Return [X, Y] of the center of cell containing provided text 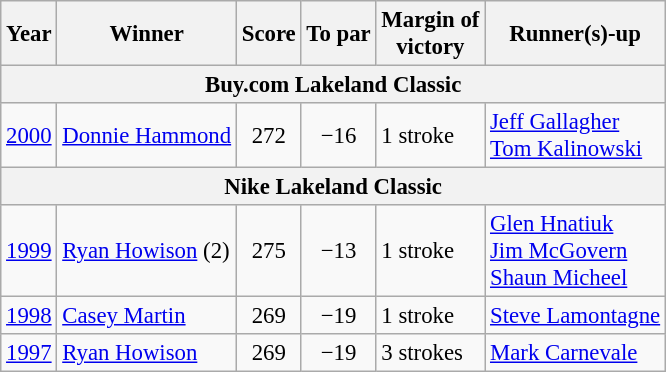
Year [29, 34]
Runner(s)-up [576, 34]
272 [268, 136]
Margin ofvictory [430, 34]
Casey Martin [147, 316]
Winner [147, 34]
Steve Lamontagne [576, 316]
Glen Hnatiuk Jim McGovern Shaun Micheel [576, 251]
275 [268, 251]
To par [338, 34]
Buy.com Lakeland Classic [334, 85]
Ryan Howison [147, 353]
Score [268, 34]
Ryan Howison (2) [147, 251]
2000 [29, 136]
1997 [29, 353]
−13 [338, 251]
3 strokes [430, 353]
1999 [29, 251]
Jeff Gallagher Tom Kalinowski [576, 136]
1998 [29, 316]
Donnie Hammond [147, 136]
Nike Lakeland Classic [334, 187]
−16 [338, 136]
Mark Carnevale [576, 353]
